Detect which cell encompasses the target text, then output its [x, y] center coordinate. 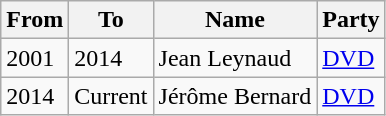
From [35, 20]
Jean Leynaud [235, 58]
Jérôme Bernard [235, 96]
Name [235, 20]
To [111, 20]
2001 [35, 58]
Party [351, 20]
Current [111, 96]
